Output the (X, Y) coordinate of the center of the cell containing the given text.  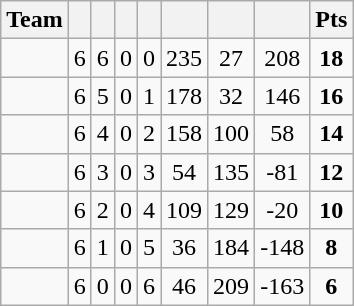
-163 (282, 286)
27 (232, 58)
208 (282, 58)
16 (332, 96)
32 (232, 96)
100 (232, 134)
129 (232, 210)
14 (332, 134)
Pts (332, 20)
-20 (282, 210)
18 (332, 58)
184 (232, 248)
-81 (282, 172)
54 (184, 172)
8 (332, 248)
12 (332, 172)
58 (282, 134)
158 (184, 134)
209 (232, 286)
46 (184, 286)
Team (35, 20)
36 (184, 248)
135 (232, 172)
109 (184, 210)
146 (282, 96)
235 (184, 58)
178 (184, 96)
-148 (282, 248)
10 (332, 210)
